Find where the given text appears and provide that cell's center as [X, Y] coordinate. 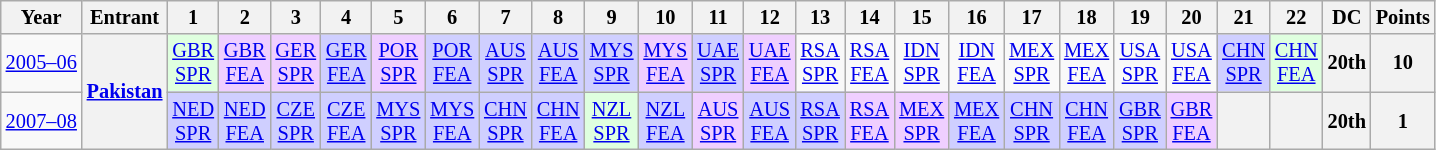
UAESPR [718, 63]
GERSPR [296, 63]
4 [346, 17]
16 [976, 17]
17 [1032, 17]
IDNSPR [922, 63]
IDNFEA [976, 63]
USAFEA [1192, 63]
19 [1140, 17]
Pakistan [125, 92]
CZESPR [296, 121]
22 [1296, 17]
2005–06 [42, 63]
7 [506, 17]
PORFEA [452, 63]
2 [245, 17]
UAEFEA [770, 63]
12 [770, 17]
20 [1192, 17]
14 [870, 17]
GERFEA [346, 63]
18 [1086, 17]
Points [1403, 17]
PORSPR [398, 63]
5 [398, 17]
Entrant [125, 17]
2007–08 [42, 121]
NEDSPR [193, 121]
NZLFEA [665, 121]
NEDFEA [245, 121]
15 [922, 17]
11 [718, 17]
8 [558, 17]
3 [296, 17]
21 [1244, 17]
9 [612, 17]
13 [820, 17]
DC [1347, 17]
Year [42, 17]
CZEFEA [346, 121]
6 [452, 17]
USASPR [1140, 63]
NZLSPR [612, 121]
